Pinpoint the cell where the given text exists, returning its [x, y] midpoint coordinate. 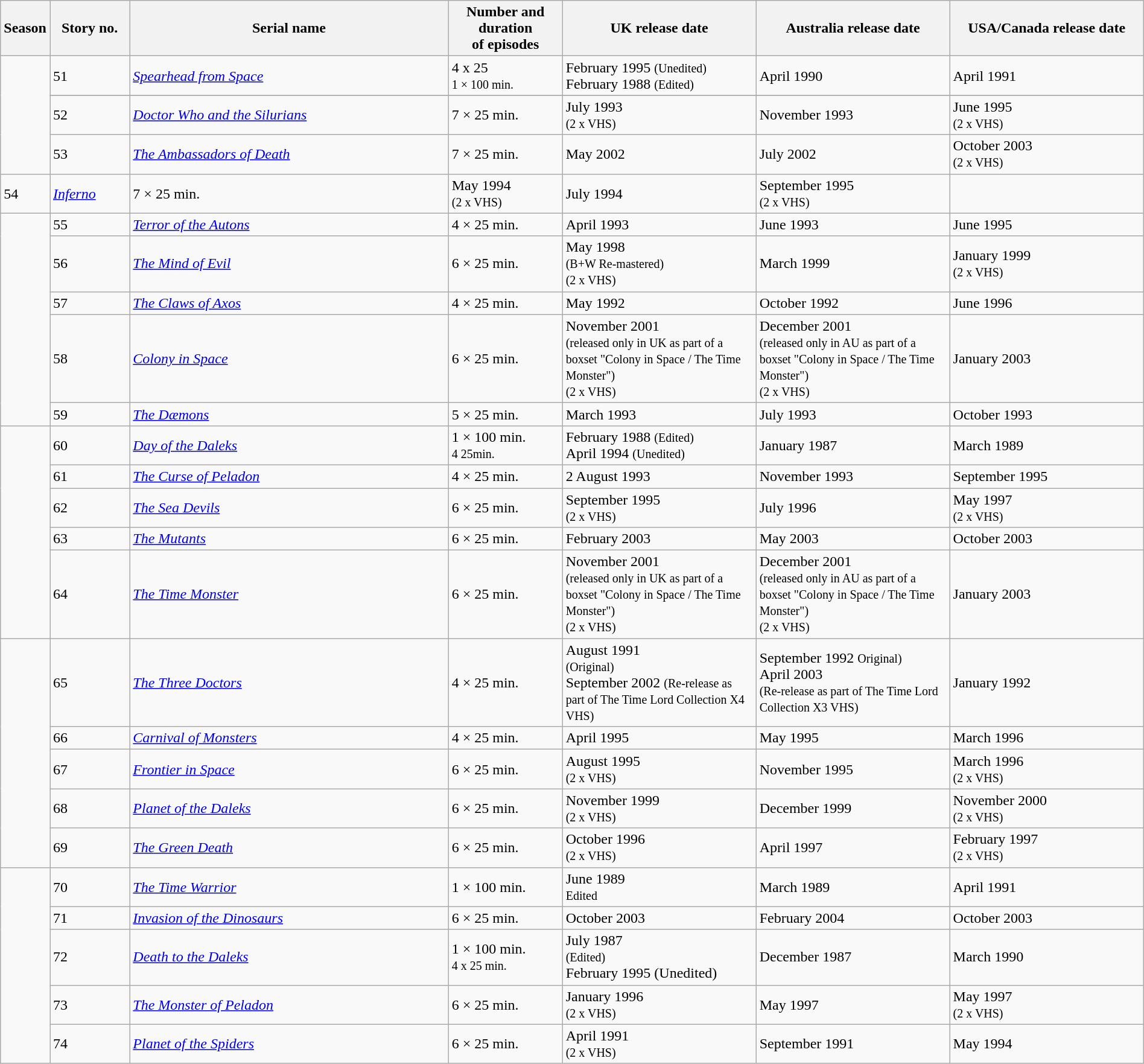
74 [89, 1044]
51 [89, 76]
60 [89, 445]
Day of the Daleks [289, 445]
May 1995 [853, 738]
January 1999(2 x VHS) [1046, 264]
July 1994 [659, 193]
The Claws of Axos [289, 303]
September 1992 Original)April 2003(Re-release as part of The Time Lord Collection X3 VHS) [853, 683]
56 [89, 264]
May 1997 [853, 1004]
January 1992 [1046, 683]
May 1994(2 x VHS) [506, 193]
May 1998(B+W Re-mastered)(2 x VHS) [659, 264]
57 [89, 303]
69 [89, 847]
July 1987(Edited)February 1995 (Unedited) [659, 957]
53 [89, 155]
1 × 100 min.4 x 25 min. [506, 957]
April 1991(2 x VHS) [659, 1044]
July 2002 [853, 155]
October 1992 [853, 303]
Frontier in Space [289, 769]
Australia release date [853, 28]
Doctor Who and the Silurians [289, 115]
The Time Warrior [289, 887]
November 1995 [853, 769]
March 1990 [1046, 957]
68 [89, 809]
61 [89, 476]
65 [89, 683]
November 1999(2 x VHS) [659, 809]
Story no. [89, 28]
June 1996 [1046, 303]
The Curse of Peladon [289, 476]
March 1996 [1046, 738]
February 2003 [659, 539]
The Ambassadors of Death [289, 155]
Death to the Daleks [289, 957]
Planet of the Spiders [289, 1044]
October 1993 [1046, 414]
June 1989Edited [659, 887]
February 2004 [853, 918]
Terror of the Autons [289, 225]
67 [89, 769]
December 1987 [853, 957]
66 [89, 738]
Inferno [89, 193]
The Monster of Peladon [289, 1004]
May 2002 [659, 155]
May 2003 [853, 539]
5 × 25 min. [506, 414]
55 [89, 225]
June 1995 [1046, 225]
Serial name [289, 28]
1 × 100 min.4 25min. [506, 445]
July 1996 [853, 507]
January 1996(2 x VHS) [659, 1004]
1 × 100 min. [506, 887]
April 1990 [853, 76]
63 [89, 539]
73 [89, 1004]
71 [89, 918]
June 1993 [853, 225]
March 1993 [659, 414]
Season [25, 28]
64 [89, 594]
59 [89, 414]
October 2003(2 x VHS) [1046, 155]
USA/Canada release date [1046, 28]
April 1995 [659, 738]
Carnival of Monsters [289, 738]
70 [89, 887]
62 [89, 507]
April 1997 [853, 847]
June 1995(2 x VHS) [1046, 115]
58 [89, 358]
72 [89, 957]
May 1992 [659, 303]
Planet of the Daleks [289, 809]
The Mind of Evil [289, 264]
Invasion of the Dinosaurs [289, 918]
The Sea Devils [289, 507]
January 1987 [853, 445]
UK release date [659, 28]
October 1996(2 x VHS) [659, 847]
September 1995 [1046, 476]
March 1999 [853, 264]
Number and durationof episodes [506, 28]
May 1994 [1046, 1044]
August 1995(2 x VHS) [659, 769]
The Three Doctors [289, 683]
February 1997(2 x VHS) [1046, 847]
4 x 251 × 100 min. [506, 76]
54 [25, 193]
August 1991(Original)September 2002 (Re-release as part of The Time Lord Collection X4 VHS) [659, 683]
2 August 1993 [659, 476]
February 1995 (Unedited)February 1988 (Edited) [659, 76]
December 1999 [853, 809]
The Green Death [289, 847]
February 1988 (Edited)April 1994 (Unedited) [659, 445]
July 1993(2 x VHS) [659, 115]
The Time Monster [289, 594]
The Mutants [289, 539]
July 1993 [853, 414]
The Dæmons [289, 414]
November 2000 (2 x VHS) [1046, 809]
March 1996(2 x VHS) [1046, 769]
Spearhead from Space [289, 76]
Colony in Space [289, 358]
April 1993 [659, 225]
September 1991 [853, 1044]
52 [89, 115]
